Scan for the cell matching the given text and deliver its (X, Y) coordinate at center. 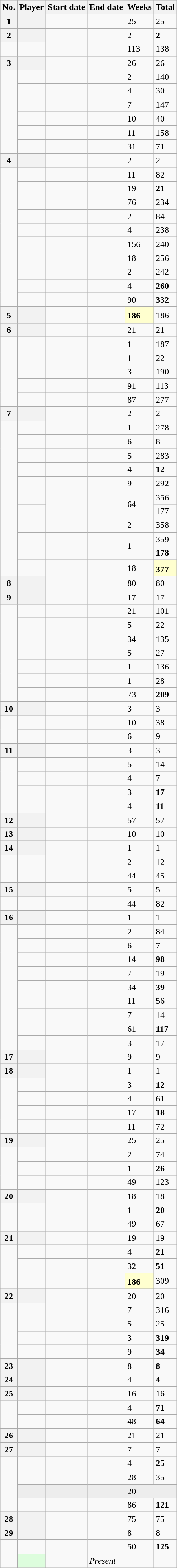
121 (165, 1505)
316 (165, 1310)
Weeks (140, 7)
138 (165, 49)
292 (165, 483)
39 (165, 987)
234 (165, 202)
86 (140, 1505)
125 (165, 1547)
24 (9, 1380)
32 (140, 1266)
56 (165, 1001)
50 (140, 1547)
240 (165, 244)
209 (165, 695)
48 (140, 1422)
178 (165, 553)
98 (165, 959)
242 (165, 272)
Start date (67, 7)
15 (9, 890)
135 (165, 639)
140 (165, 77)
359 (165, 539)
356 (165, 497)
136 (165, 667)
87 (140, 400)
309 (165, 1281)
91 (140, 386)
38 (165, 723)
147 (165, 105)
73 (140, 695)
35 (165, 1477)
13 (9, 834)
332 (165, 300)
190 (165, 372)
158 (165, 132)
260 (165, 286)
Player (32, 7)
74 (165, 1154)
29 (9, 1533)
377 (165, 568)
51 (165, 1266)
72 (165, 1127)
238 (165, 230)
277 (165, 400)
117 (165, 1029)
283 (165, 455)
256 (165, 258)
177 (165, 511)
No. (9, 7)
101 (165, 611)
30 (165, 91)
156 (140, 244)
45 (165, 876)
319 (165, 1338)
278 (165, 428)
Total (165, 7)
End date (106, 7)
358 (165, 525)
40 (165, 119)
67 (165, 1224)
23 (9, 1366)
123 (165, 1182)
76 (140, 202)
187 (165, 344)
Present (106, 1561)
90 (140, 300)
31 (140, 146)
